Capture the cell that displays the provided text and extract its (X, Y) central coordinate. 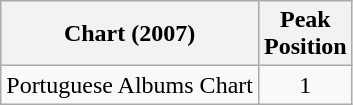
1 (305, 85)
Portuguese Albums Chart (130, 85)
PeakPosition (305, 34)
Chart (2007) (130, 34)
